Provide the [X, Y] coordinate of the cell's center where the given text is located.  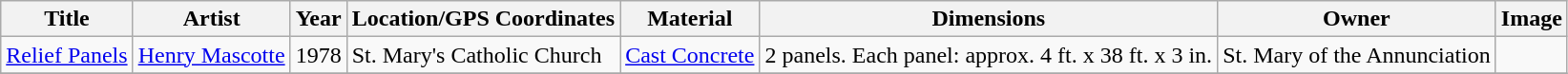
St. Mary of the Annunciation [1357, 55]
Location/GPS Coordinates [483, 19]
Dimensions [989, 19]
Material [690, 19]
Image [1531, 19]
Owner [1357, 19]
2 panels. Each panel: approx. 4 ft. x 38 ft. x 3 in. [989, 55]
Artist [212, 19]
Henry Mascotte [212, 55]
Title [67, 19]
Year [319, 19]
Relief Panels [67, 55]
1978 [319, 55]
Cast Concrete [690, 55]
St. Mary's Catholic Church [483, 55]
